Provide the [X, Y] coordinate of the cell's center where the given text is located.  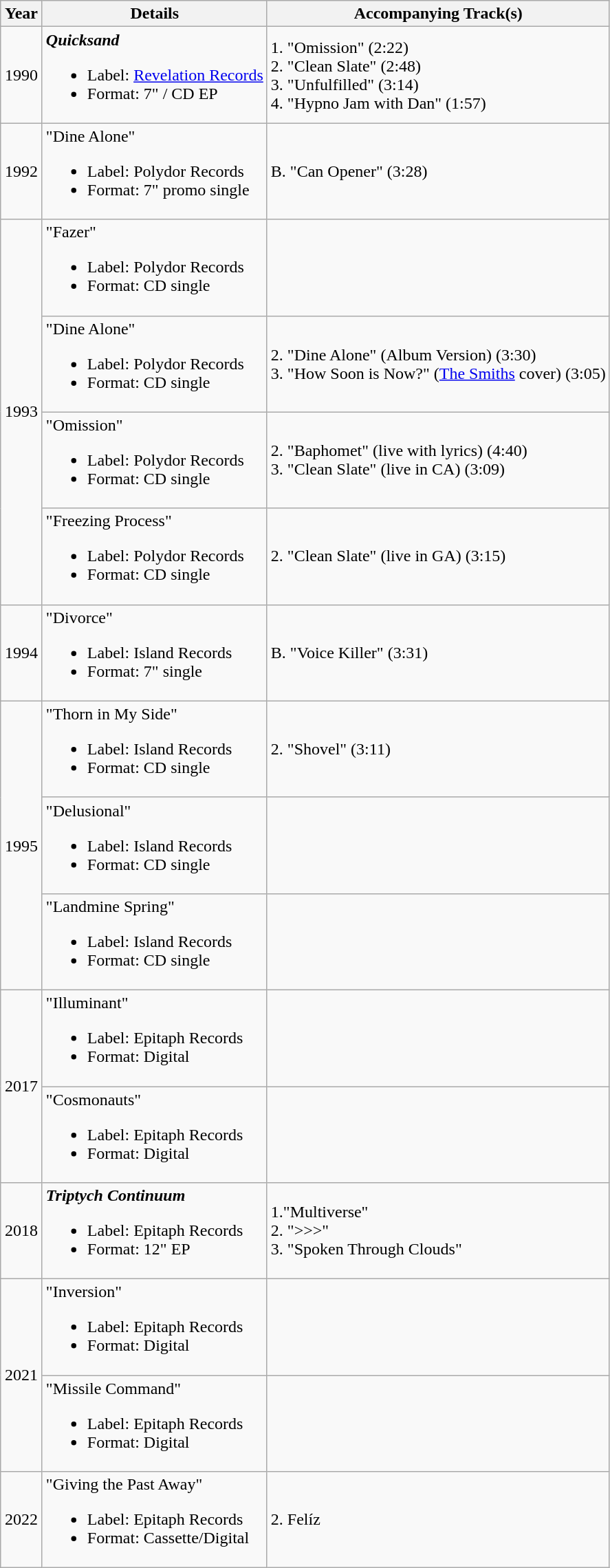
1995 [22, 845]
2. Felíz [438, 1520]
2021 [22, 1375]
2. "Dine Alone" (Album Version) (3:30)3. "How Soon is Now?" (The Smiths cover) (3:05) [438, 364]
Triptych ContinuumLabel: Epitaph RecordsFormat: 12" EP [154, 1231]
1992 [22, 171]
"Dine Alone"Label: Polydor RecordsFormat: 7" promo single [154, 171]
"Missile Command"Label: Epitaph RecordsFormat: Digital [154, 1424]
"Omission"Label: Polydor RecordsFormat: CD single [154, 460]
QuicksandLabel: Revelation RecordsFormat: 7" / CD EP [154, 75]
"Inversion"Label: Epitaph RecordsFormat: Digital [154, 1327]
"Cosmonauts"Label: Epitaph RecordsFormat: Digital [154, 1135]
B. "Can Opener" (3:28) [438, 171]
2. "Clean Slate" (live in GA) (3:15) [438, 556]
2018 [22, 1231]
Accompanying Track(s) [438, 14]
1993 [22, 412]
Details [154, 14]
2017 [22, 1086]
2. "Shovel" (3:11) [438, 749]
"Freezing Process"Label: Polydor RecordsFormat: CD single [154, 556]
2022 [22, 1520]
"Thorn in My Side"Label: Island RecordsFormat: CD single [154, 749]
B. "Voice Killer" (3:31) [438, 653]
1994 [22, 653]
"Illuminant"Label: Epitaph RecordsFormat: Digital [154, 1038]
1."Multiverse"2. ">>>"3. "Spoken Through Clouds" [438, 1231]
"Delusional"Label: Island RecordsFormat: CD single [154, 845]
1990 [22, 75]
"Dine Alone"Label: Polydor RecordsFormat: CD single [154, 364]
"Landmine Spring"Label: Island RecordsFormat: CD single [154, 941]
2. "Baphomet" (live with lyrics) (4:40)3. "Clean Slate" (live in CA) (3:09) [438, 460]
"Fazer"Label: Polydor RecordsFormat: CD single [154, 268]
"Giving the Past Away"Label: Epitaph RecordsFormat: Cassette/Digital [154, 1520]
Year [22, 14]
"Divorce"Label: Island RecordsFormat: 7" single [154, 653]
1. "Omission" (2:22)2. "Clean Slate" (2:48)3. "Unfulfilled" (3:14)4. "Hypno Jam with Dan" (1:57) [438, 75]
